Scan for the cell matching the given text and deliver its (X, Y) coordinate at center. 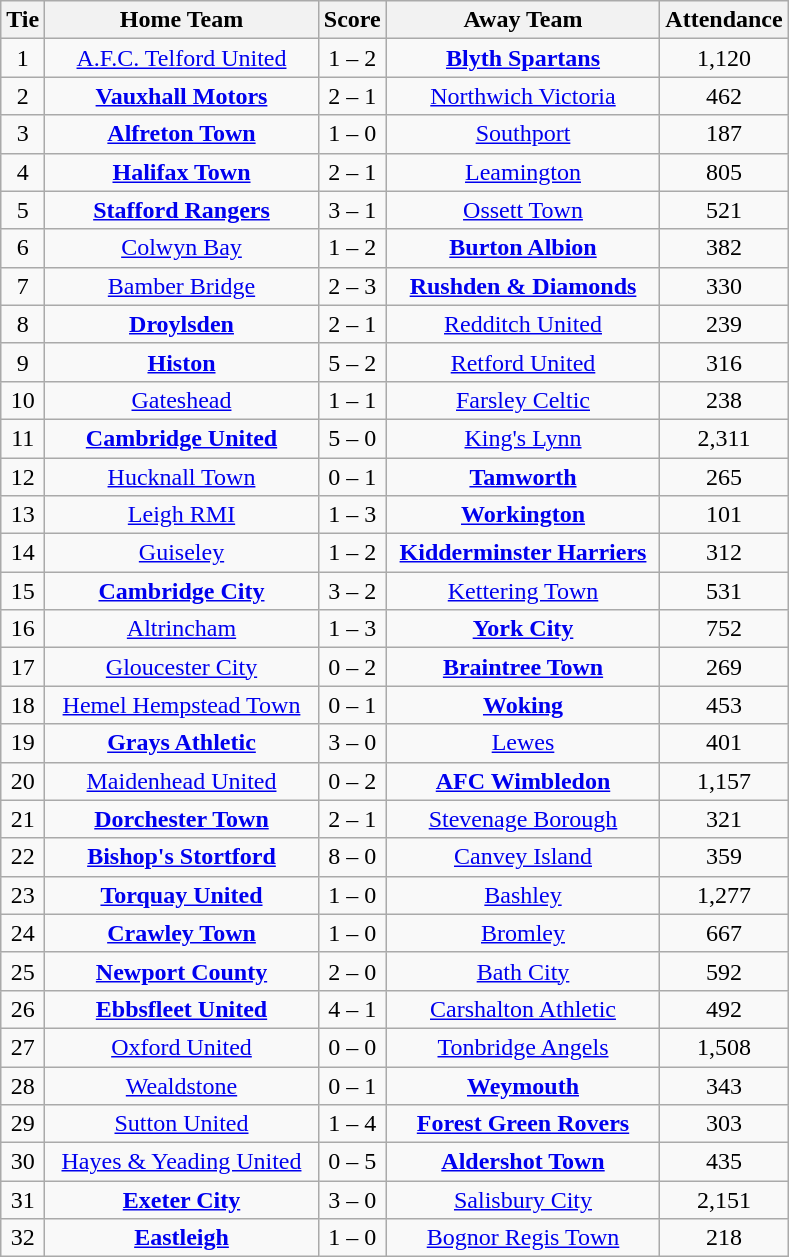
Gloucester City (182, 667)
6 (23, 248)
0 – 5 (352, 1162)
Guiseley (182, 553)
Carshalton Athletic (523, 1009)
AFC Wimbledon (523, 781)
312 (724, 553)
Bamber Bridge (182, 286)
1 – 1 (352, 400)
Eastleigh (182, 1238)
25 (23, 971)
Bromley (523, 933)
Cambridge United (182, 438)
Leamington (523, 172)
5 – 2 (352, 362)
Colwyn Bay (182, 248)
19 (23, 743)
Alfreton Town (182, 134)
592 (724, 971)
Wealdstone (182, 1085)
Hayes & Yeading United (182, 1162)
Salisbury City (523, 1200)
Bognor Regis Town (523, 1238)
435 (724, 1162)
Canvey Island (523, 857)
265 (724, 477)
Newport County (182, 971)
218 (724, 1238)
Rushden & Diamonds (523, 286)
14 (23, 553)
Home Team (182, 20)
Woking (523, 705)
4 – 1 (352, 1009)
15 (23, 591)
Forest Green Rovers (523, 1124)
1 (23, 58)
Ebbsfleet United (182, 1009)
Kidderminster Harriers (523, 553)
Sutton United (182, 1124)
Hucknall Town (182, 477)
1 – 4 (352, 1124)
Gateshead (182, 400)
492 (724, 1009)
805 (724, 172)
22 (23, 857)
8 – 0 (352, 857)
Tonbridge Angels (523, 1047)
Histon (182, 362)
16 (23, 629)
32 (23, 1238)
Maidenhead United (182, 781)
13 (23, 515)
Oxford United (182, 1047)
21 (23, 819)
101 (724, 515)
Lewes (523, 743)
3 (23, 134)
Redditch United (523, 324)
23 (23, 895)
382 (724, 248)
Droylsden (182, 324)
Cambridge City (182, 591)
17 (23, 667)
453 (724, 705)
Kettering Town (523, 591)
4 (23, 172)
Bishop's Stortford (182, 857)
Ossett Town (523, 210)
27 (23, 1047)
7 (23, 286)
5 – 0 (352, 438)
28 (23, 1085)
Grays Athletic (182, 743)
752 (724, 629)
343 (724, 1085)
29 (23, 1124)
Tamworth (523, 477)
667 (724, 933)
303 (724, 1124)
24 (23, 933)
Dorchester Town (182, 819)
20 (23, 781)
521 (724, 210)
10 (23, 400)
Stevenage Borough (523, 819)
359 (724, 857)
Stafford Rangers (182, 210)
Farsley Celtic (523, 400)
238 (724, 400)
Burton Albion (523, 248)
330 (724, 286)
Northwich Victoria (523, 96)
2 – 3 (352, 286)
269 (724, 667)
2,151 (724, 1200)
9 (23, 362)
0 – 0 (352, 1047)
Halifax Town (182, 172)
Bath City (523, 971)
Tie (23, 20)
Blyth Spartans (523, 58)
A.F.C. Telford United (182, 58)
401 (724, 743)
12 (23, 477)
Exeter City (182, 1200)
5 (23, 210)
Workington (523, 515)
462 (724, 96)
8 (23, 324)
Retford United (523, 362)
3 – 2 (352, 591)
2 (23, 96)
321 (724, 819)
Weymouth (523, 1085)
2 – 0 (352, 971)
187 (724, 134)
Altrincham (182, 629)
26 (23, 1009)
Away Team (523, 20)
Southport (523, 134)
18 (23, 705)
Torquay United (182, 895)
11 (23, 438)
Hemel Hempstead Town (182, 705)
30 (23, 1162)
31 (23, 1200)
Vauxhall Motors (182, 96)
Leigh RMI (182, 515)
King's Lynn (523, 438)
1,508 (724, 1047)
239 (724, 324)
316 (724, 362)
531 (724, 591)
Attendance (724, 20)
1,277 (724, 895)
1,120 (724, 58)
1,157 (724, 781)
Bashley (523, 895)
Aldershot Town (523, 1162)
3 – 1 (352, 210)
Crawley Town (182, 933)
York City (523, 629)
Score (352, 20)
Braintree Town (523, 667)
2,311 (724, 438)
